Search for the cell housing the specified text and yield its (X, Y) center coordinate. 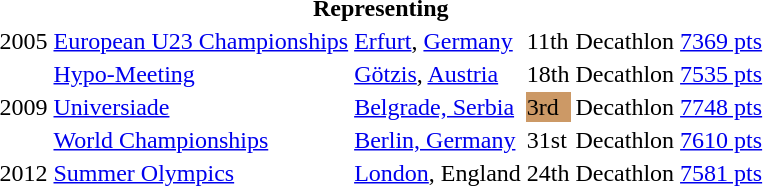
Belgrade, Serbia (438, 107)
31st (548, 140)
Berlin, Germany (438, 140)
Universiade (201, 107)
Erfurt, Germany (438, 41)
European U23 Championships (201, 41)
World Championships (201, 140)
11th (548, 41)
Götzis, Austria (438, 74)
Hypo-Meeting (201, 74)
3rd (548, 107)
18th (548, 74)
